Provide the [X, Y] coordinate of the cell's center where the given text is located.  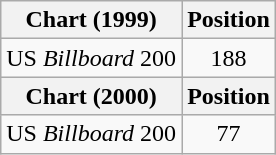
77 [229, 134]
Chart (1999) [92, 20]
Chart (2000) [92, 96]
188 [229, 58]
